For the text-containing cell, return its midpoint in (X, Y) coordinate format. 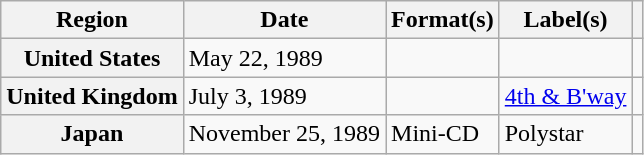
United States (92, 58)
Format(s) (443, 20)
Polystar (566, 134)
Mini-CD (443, 134)
4th & B'way (566, 96)
July 3, 1989 (284, 96)
Japan (92, 134)
Date (284, 20)
Region (92, 20)
November 25, 1989 (284, 134)
May 22, 1989 (284, 58)
United Kingdom (92, 96)
Label(s) (566, 20)
